Pinpoint the cell where the given text exists, returning its [X, Y] midpoint coordinate. 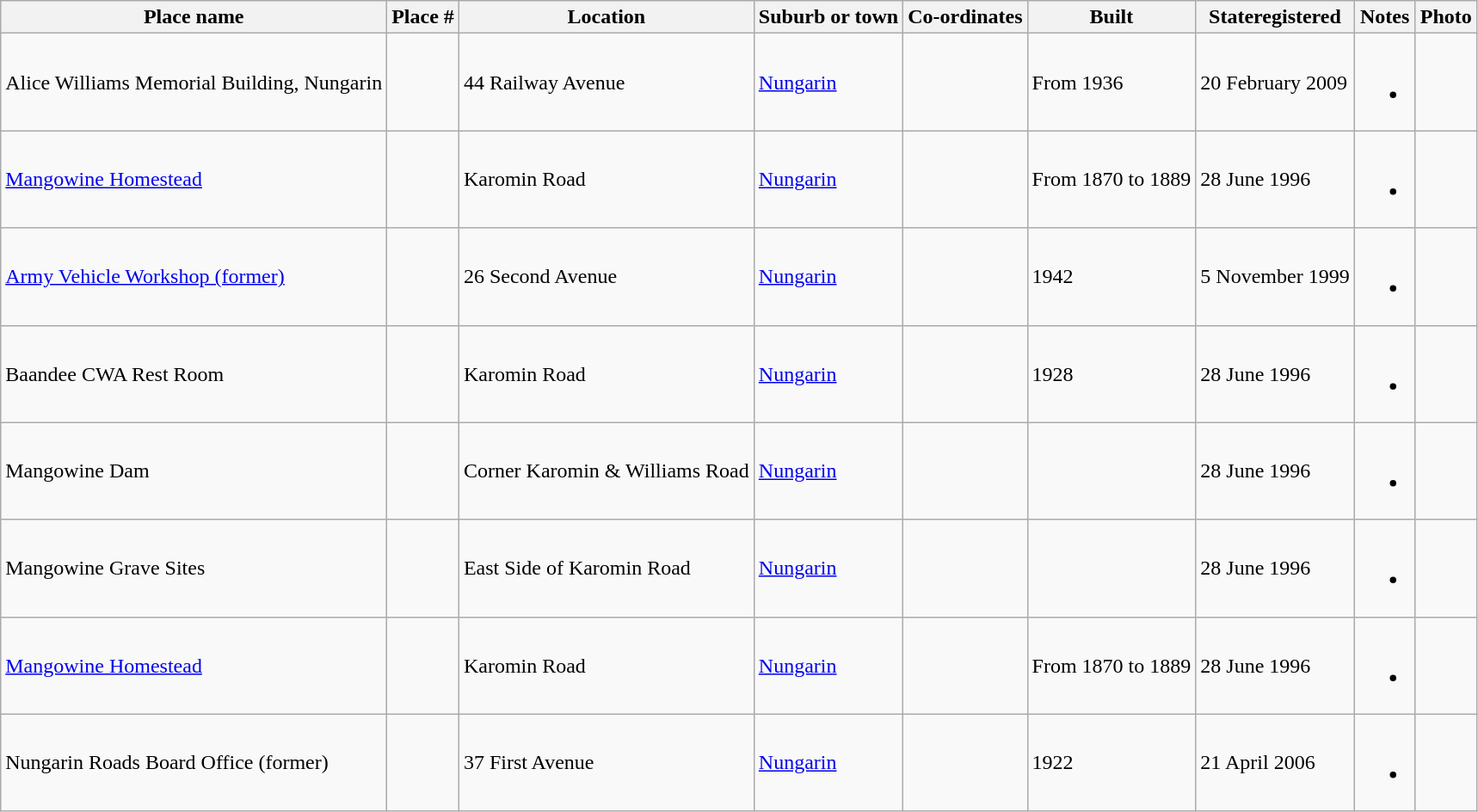
Stateregistered [1275, 17]
44 Railway Avenue [606, 83]
1942 [1112, 277]
Suburb or town [828, 17]
Co-ordinates [965, 17]
1928 [1112, 373]
From 1936 [1112, 83]
Place name [194, 17]
21 April 2006 [1275, 762]
Notes [1385, 17]
Alice Williams Memorial Building, Nungarin [194, 83]
Location [606, 17]
Mangowine Grave Sites [194, 568]
20 February 2009 [1275, 83]
5 November 1999 [1275, 277]
Corner Karomin & Williams Road [606, 471]
Army Vehicle Workshop (former) [194, 277]
Nungarin Roads Board Office (former) [194, 762]
37 First Avenue [606, 762]
Built [1112, 17]
Place # [423, 17]
1922 [1112, 762]
26 Second Avenue [606, 277]
Baandee CWA Rest Room [194, 373]
Photo [1445, 17]
East Side of Karomin Road [606, 568]
Mangowine Dam [194, 471]
